Pinpoint the cell where the given text exists, returning its [X, Y] midpoint coordinate. 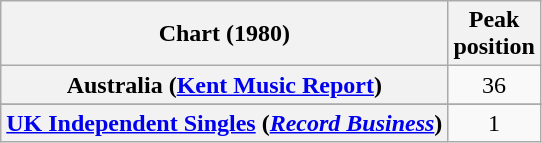
Australia (Kent Music Report) [224, 85]
UK Independent Singles (Record Business) [224, 123]
Peakposition [494, 34]
36 [494, 85]
Chart (1980) [224, 34]
1 [494, 123]
